Extract the (x, y) coordinate from the center of the cell holding the provided text.  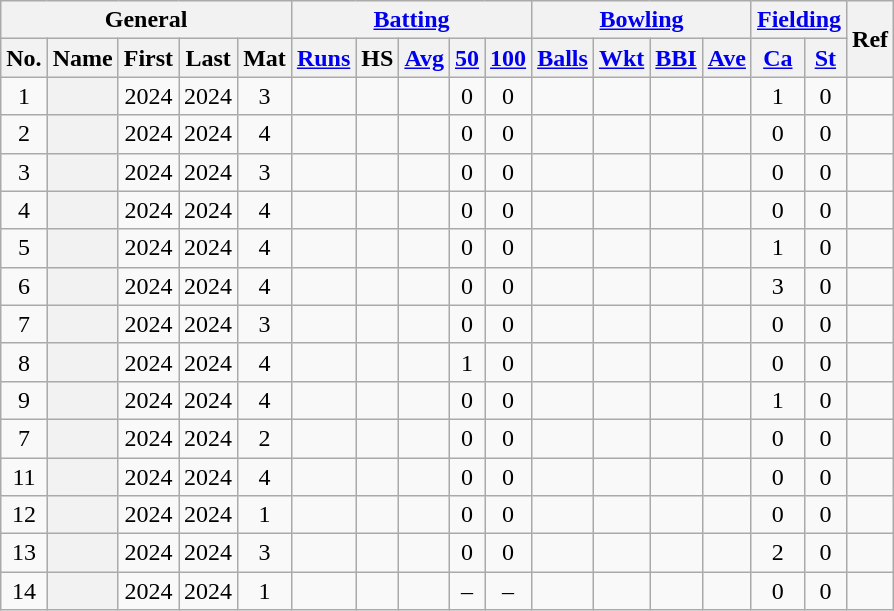
Batting (411, 20)
Avg (424, 58)
Runs (323, 58)
Wkt (621, 58)
BBI (676, 58)
HS (378, 58)
General (146, 20)
Bowling (642, 20)
5 (24, 248)
Balls (563, 58)
Mat (265, 58)
14 (24, 591)
Ref (870, 39)
12 (24, 515)
Ca (778, 58)
First (148, 58)
6 (24, 286)
50 (466, 58)
St (825, 58)
Name (82, 58)
No. (24, 58)
11 (24, 477)
Last (208, 58)
13 (24, 553)
9 (24, 400)
Fielding (798, 20)
100 (508, 58)
8 (24, 362)
Ave (726, 58)
